Extract the [x, y] coordinate from the center of the cell holding the provided text.  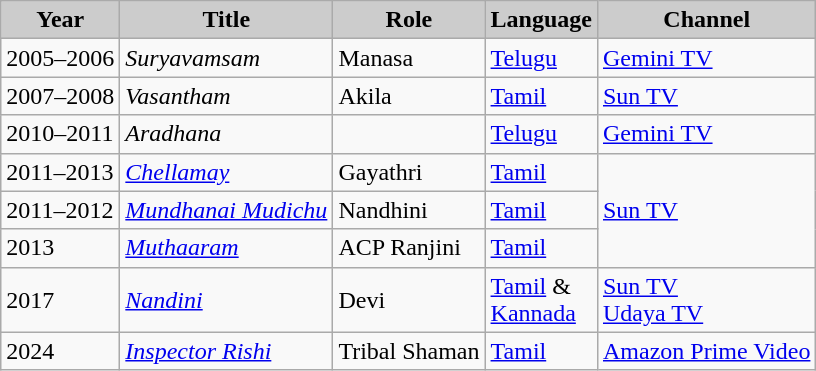
Inspector Rishi [226, 351]
2011–2013 [60, 172]
Channel [706, 20]
2024 [60, 351]
2007–2008 [60, 96]
Tribal Shaman [409, 351]
Akila [409, 96]
2011–2012 [60, 210]
Role [409, 20]
Aradhana [226, 134]
ACP Ranjini [409, 248]
Suryavamsam [226, 58]
Sun TV Udaya TV [706, 300]
2010–2011 [60, 134]
Devi [409, 300]
Manasa [409, 58]
Muthaaram [226, 248]
Chellamay [226, 172]
Mundhanai Mudichu [226, 210]
Vasantham [226, 96]
Nandini [226, 300]
Tamil &Kannada [541, 300]
2017 [60, 300]
Language [541, 20]
Year [60, 20]
2005–2006 [60, 58]
Nandhini [409, 210]
Amazon Prime Video [706, 351]
Title [226, 20]
2013 [60, 248]
Gayathri [409, 172]
